Find where the given text appears and provide that cell's center as [x, y] coordinate. 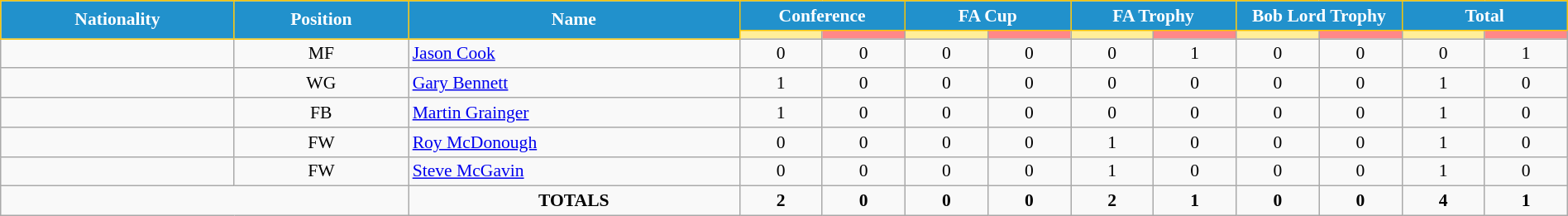
Steve McGavin [574, 171]
MF [321, 54]
FB [321, 113]
Jason Cook [574, 54]
FA Trophy [1153, 16]
Martin Grainger [574, 113]
Nationality [117, 20]
Total [1484, 16]
4 [1443, 201]
WG [321, 84]
Conference [822, 16]
Gary Bennett [574, 84]
Roy McDonough [574, 142]
FA Cup [987, 16]
TOTALS [574, 201]
Position [321, 20]
Name [574, 20]
Bob Lord Trophy [1319, 16]
